Return the [x, y] coordinate for the center point of the cell that contains the specified text.  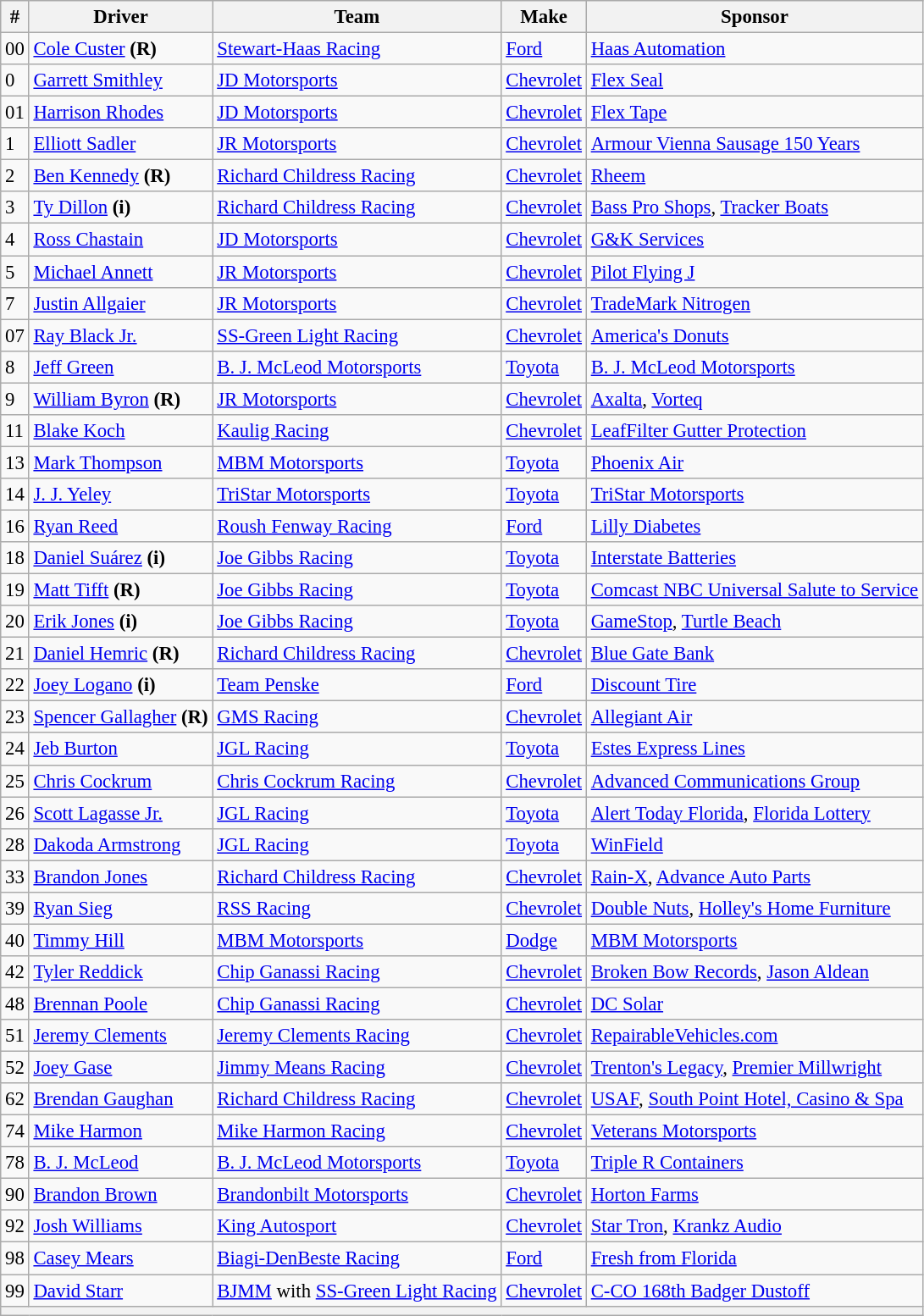
TradeMark Nitrogen [754, 303]
33 [15, 876]
Dakoda Armstrong [120, 844]
WinField [754, 844]
Timmy Hill [120, 940]
Ben Kennedy (R) [120, 176]
99 [15, 1291]
23 [15, 717]
20 [15, 622]
Jeff Green [120, 367]
Allegiant Air [754, 717]
America's Donuts [754, 335]
2 [15, 176]
62 [15, 1099]
Stewart-Haas Racing [357, 49]
Mike Harmon [120, 1131]
Justin Allgaier [120, 303]
98 [15, 1258]
SS-Green Light Racing [357, 335]
RepairableVehicles.com [754, 1036]
Flex Tape [754, 113]
Driver [120, 17]
Jeb Burton [120, 749]
Roush Fenway Racing [357, 526]
Make [544, 17]
24 [15, 749]
Brandonbilt Motorsports [357, 1195]
Jeremy Clements Racing [357, 1036]
Kaulig Racing [357, 431]
Daniel Hemric (R) [120, 654]
Harrison Rhodes [120, 113]
Broken Bow Records, Jason Aldean [754, 972]
Comcast NBC Universal Salute to Service [754, 590]
Joey Gase [120, 1068]
G&K Services [754, 240]
48 [15, 1004]
Pilot Flying J [754, 272]
18 [15, 558]
Elliott Sadler [120, 144]
Team [357, 17]
28 [15, 844]
Star Tron, Krankz Audio [754, 1227]
Rheem [754, 176]
Erik Jones (i) [120, 622]
26 [15, 813]
Jeremy Clements [120, 1036]
Mark Thompson [120, 462]
14 [15, 495]
40 [15, 940]
Cole Custer (R) [120, 49]
Chris Cockrum Racing [357, 781]
19 [15, 590]
90 [15, 1195]
00 [15, 49]
King Autosport [357, 1227]
Horton Farms [754, 1195]
Axalta, Vorteq [754, 399]
3 [15, 207]
Scott Lagasse Jr. [120, 813]
Brennan Poole [120, 1004]
9 [15, 399]
42 [15, 972]
Estes Express Lines [754, 749]
Ryan Sieg [120, 909]
Fresh from Florida [754, 1258]
Sponsor [754, 17]
Triple R Containers [754, 1163]
GMS Racing [357, 717]
Brandon Brown [120, 1195]
LeafFilter Gutter Protection [754, 431]
Veterans Motorsports [754, 1131]
Haas Automation [754, 49]
Armour Vienna Sausage 150 Years [754, 144]
16 [15, 526]
C-CO 168th Badger Dustoff [754, 1291]
0 [15, 80]
7 [15, 303]
B. J. McLeod [120, 1163]
David Starr [120, 1291]
Mike Harmon Racing [357, 1131]
Daniel Suárez (i) [120, 558]
Discount Tire [754, 685]
DC Solar [754, 1004]
01 [15, 113]
Bass Pro Shops, Tracker Boats [754, 207]
Spencer Gallagher (R) [120, 717]
92 [15, 1227]
21 [15, 654]
Ray Black Jr. [120, 335]
Tyler Reddick [120, 972]
Trenton's Legacy, Premier Millwright [754, 1068]
Michael Annett [120, 272]
Lilly Diabetes [754, 526]
Biagi-DenBeste Racing [357, 1258]
22 [15, 685]
07 [15, 335]
11 [15, 431]
Rain-X, Advance Auto Parts [754, 876]
25 [15, 781]
78 [15, 1163]
8 [15, 367]
Garrett Smithley [120, 80]
GameStop, Turtle Beach [754, 622]
Advanced Communications Group [754, 781]
74 [15, 1131]
Jimmy Means Racing [357, 1068]
Alert Today Florida, Florida Lottery [754, 813]
# [15, 17]
William Byron (R) [120, 399]
39 [15, 909]
Ross Chastain [120, 240]
USAF, South Point Hotel, Casino & Spa [754, 1099]
52 [15, 1068]
Joey Logano (i) [120, 685]
Ryan Reed [120, 526]
Interstate Batteries [754, 558]
Josh Williams [120, 1227]
Casey Mears [120, 1258]
Ty Dillon (i) [120, 207]
Flex Seal [754, 80]
Team Penske [357, 685]
51 [15, 1036]
Blake Koch [120, 431]
Double Nuts, Holley's Home Furniture [754, 909]
Phoenix Air [754, 462]
5 [15, 272]
RSS Racing [357, 909]
Matt Tifft (R) [120, 590]
J. J. Yeley [120, 495]
Brandon Jones [120, 876]
Blue Gate Bank [754, 654]
Brendan Gaughan [120, 1099]
13 [15, 462]
BJMM with SS-Green Light Racing [357, 1291]
1 [15, 144]
4 [15, 240]
Dodge [544, 940]
Chris Cockrum [120, 781]
